Search for the cell housing the specified text and yield its [X, Y] center coordinate. 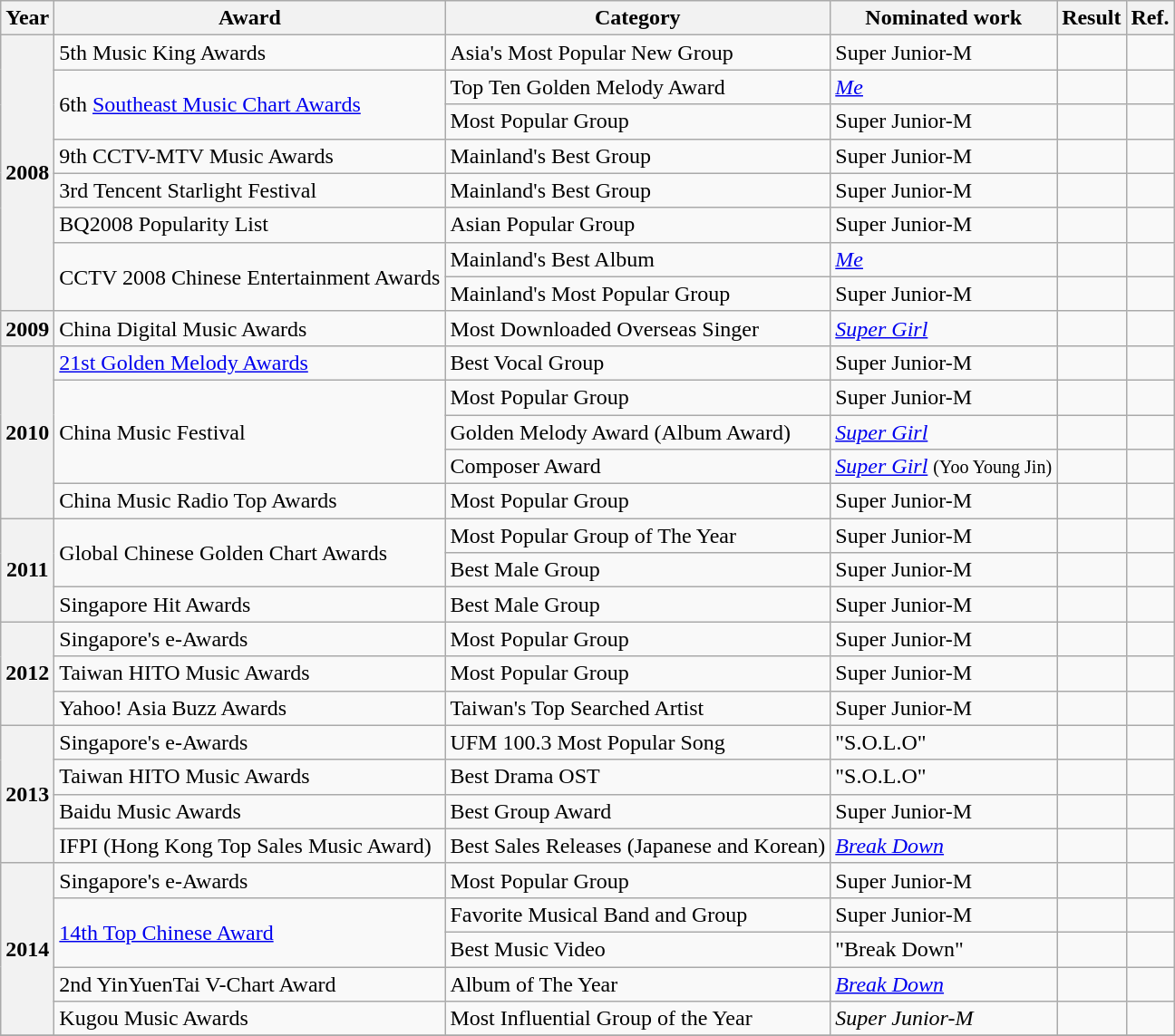
2011 [27, 570]
2013 [27, 794]
9th CCTV-MTV Music Awards [250, 156]
Most Influential Group of the Year [638, 1019]
2008 [27, 173]
Kugou Music Awards [250, 1019]
Asian Popular Group [638, 225]
2012 [27, 673]
Most Downloaded Overseas Singer [638, 328]
Golden Melody Award (Album Award) [638, 432]
Composer Award [638, 467]
Best Vocal Group [638, 363]
Nominated work [944, 18]
2010 [27, 431]
Baidu Music Awards [250, 811]
Most Popular Group of The Year [638, 536]
Year [27, 18]
Favorite Musical Band and Group [638, 915]
Category [638, 18]
Result [1092, 18]
China Music Radio Top Awards [250, 501]
IFPI (Hong Kong Top Sales Music Award) [250, 846]
Album of The Year [638, 983]
6th Southeast Music Chart Awards [250, 104]
Singapore Hit Awards [250, 605]
2009 [27, 328]
"Break Down" [944, 949]
Mainland's Most Popular Group [638, 294]
CCTV 2008 Chinese Entertainment Awards [250, 276]
Super Girl (Yoo Young Jin) [944, 467]
21st Golden Melody Awards [250, 363]
Best Music Video [638, 949]
UFM 100.3 Most Popular Song [638, 742]
2014 [27, 949]
Asia's Most Popular New Group [638, 53]
2nd YinYuenTai V-Chart Award [250, 983]
Yahoo! Asia Buzz Awards [250, 708]
Best Drama OST [638, 777]
Top Ten Golden Melody Award [638, 87]
BQ2008 Popularity List [250, 225]
Global Chinese Golden Chart Awards [250, 553]
China Music Festival [250, 431]
Best Group Award [638, 811]
Best Sales Releases (Japanese and Korean) [638, 846]
14th Top Chinese Award [250, 932]
China Digital Music Awards [250, 328]
Award [250, 18]
Mainland's Best Album [638, 259]
Ref. [1150, 18]
3rd Tencent Starlight Festival [250, 190]
Taiwan's Top Searched Artist [638, 708]
5th Music King Awards [250, 53]
